Extract the [X, Y] coordinate from the center of the cell holding the provided text.  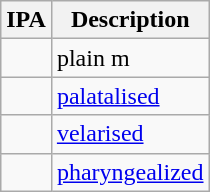
plain m [130, 58]
palatalised [130, 96]
pharyngealized [130, 172]
velarised [130, 134]
Description [130, 20]
IPA [26, 20]
